Return (x, y) of the center of cell containing provided text 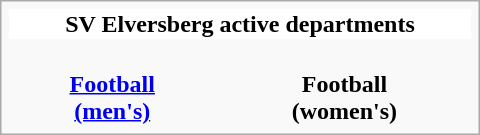
Football(women's) (344, 84)
Football(men's) (112, 84)
SV Elversberg active departments (240, 24)
